Identify which cell holds the provided text, then report its (x, y) central coordinate. 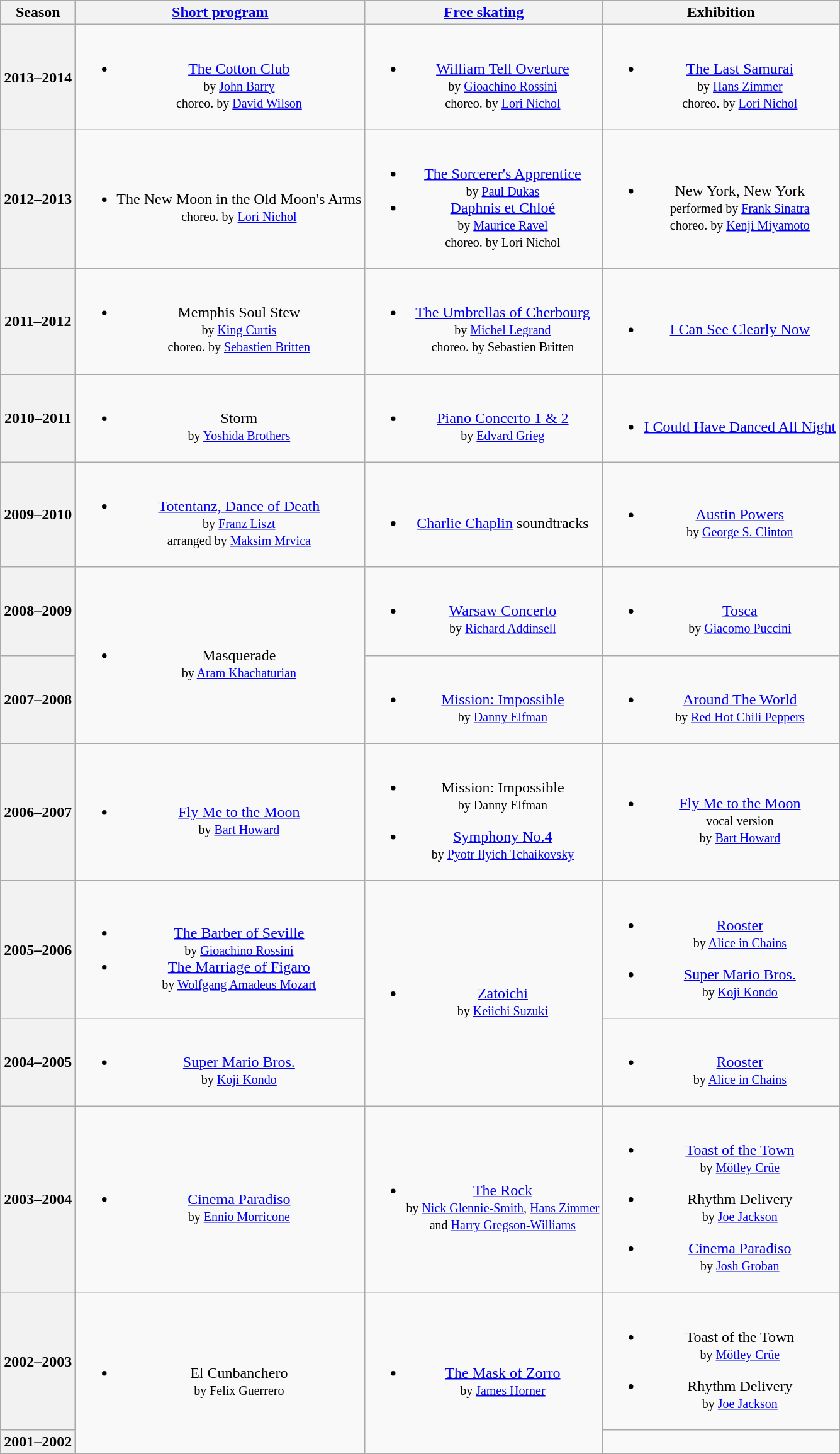
Cinema Paradiso by Ennio Morricone (220, 1199)
New York, New York performed by Frank Sinatra choreo. by Kenji Miyamoto (721, 199)
2005–2006 (38, 949)
2004–2005 (38, 1062)
Rooster by Alice in Chains Super Mario Bros. by Koji Kondo (721, 949)
Mission: Impossible by Danny Elfman Symphony No.4 by Pyotr Ilyich Tchaikovsky (484, 812)
2002–2003 (38, 1361)
2011–2012 (38, 321)
Mission: Impossible by Danny Elfman (484, 699)
Season (38, 13)
2013–2014 (38, 77)
Short program (220, 13)
Fly Me to the Moon vocal version by Bart Howard (721, 812)
Piano Concerto 1 & 2 by Edvard Grieg (484, 418)
The Mask of Zorro by James Horner (484, 1373)
Austin Powers by George S. Clinton (721, 515)
Totentanz, Dance of Death by Franz Liszt arranged by Maksim Mrvica (220, 515)
Toast of the Town by Mötley Crüe Rhythm Delivery by Joe Jackson Cinema Paradiso by Josh Groban (721, 1199)
The Last Samurai by Hans Zimmer choreo. by Lori Nichol (721, 77)
William Tell Overture by Gioachino Rossini choreo. by Lori Nichol (484, 77)
El Cunbanchero by Felix Guerrero (220, 1373)
I Could Have Danced All Night (721, 418)
The Sorcerer's Apprentice by Paul Dukas Daphnis et Chloé by Maurice Ravel choreo. by Lori Nichol (484, 199)
The New Moon in the Old Moon's Arms choreo. by Lori Nichol (220, 199)
I Can See Clearly Now (721, 321)
2008–2009 (38, 611)
Super Mario Bros. by Koji Kondo (220, 1062)
2012–2013 (38, 199)
Warsaw Concerto by Richard Addinsell (484, 611)
Storm by Yoshida Brothers (220, 418)
Toast of the Town by Mötley Crüe Rhythm Delivery by Joe Jackson (721, 1361)
2006–2007 (38, 812)
2009–2010 (38, 515)
The Umbrellas of Cherbourg by Michel Legrand choreo. by Sebastien Britten (484, 321)
Zatoichi by Keiichi Suzuki (484, 993)
2010–2011 (38, 418)
Masquerade by Aram Khachaturian (220, 655)
Fly Me to the Moon by Bart Howard (220, 812)
2003–2004 (38, 1199)
Tosca by Giacomo Puccini (721, 611)
Free skating (484, 13)
The Rock by Nick Glennie-Smith, Hans Zimmer and Harry Gregson-Williams (484, 1199)
The Barber of Seville by Gioachino Rossini The Marriage of Figaro by Wolfgang Amadeus Mozart (220, 949)
Charlie Chaplin soundtracks (484, 515)
Exhibition (721, 13)
The Cotton Club by John Barry choreo. by David Wilson (220, 77)
Rooster by Alice in Chains (721, 1062)
Around The World by Red Hot Chili Peppers (721, 699)
2001–2002 (38, 1442)
2007–2008 (38, 699)
Memphis Soul Stew by King Curtis choreo. by Sebastien Britten (220, 321)
